Return [X, Y] of the center of cell containing provided text 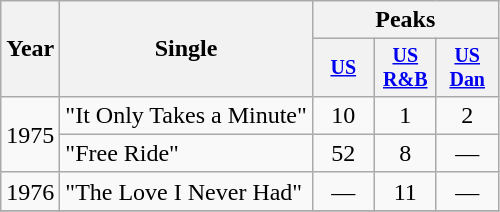
"It Only Takes a Minute" [186, 115]
US [343, 68]
2 [467, 115]
"Free Ride" [186, 153]
Peaks [405, 20]
Year [30, 49]
1975 [30, 134]
Single [186, 49]
USDan [467, 68]
8 [405, 153]
1976 [30, 191]
"The Love I Never Had" [186, 191]
11 [405, 191]
52 [343, 153]
1 [405, 115]
10 [343, 115]
USR&B [405, 68]
